Search for the cell housing the specified text and yield its (X, Y) center coordinate. 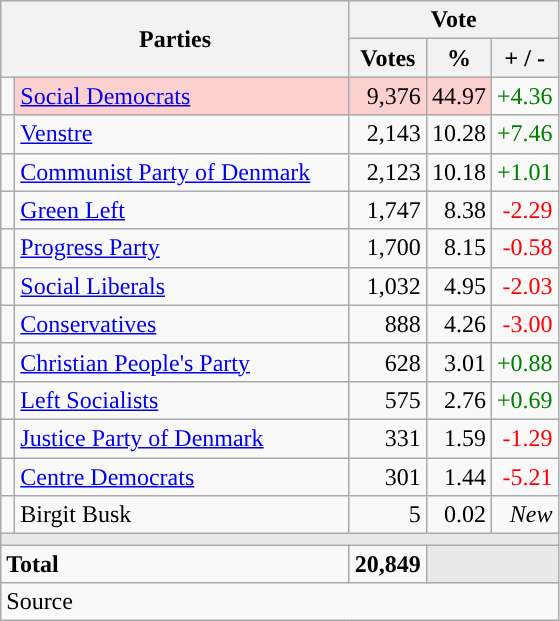
Progress Party (182, 248)
Birgit Busk (182, 515)
8.15 (458, 248)
+7.46 (524, 134)
301 (388, 477)
8.38 (458, 210)
+1.01 (524, 172)
-3.00 (524, 324)
575 (388, 400)
Communist Party of Denmark (182, 172)
2,143 (388, 134)
Green Left (182, 210)
+0.69 (524, 400)
331 (388, 438)
10.18 (458, 172)
-0.58 (524, 248)
Votes (388, 58)
10.28 (458, 134)
+0.88 (524, 362)
44.97 (458, 96)
1,700 (388, 248)
+4.36 (524, 96)
2.76 (458, 400)
Justice Party of Denmark (182, 438)
Social Democrats (182, 96)
Source (280, 602)
Centre Democrats (182, 477)
888 (388, 324)
9,376 (388, 96)
0.02 (458, 515)
1,747 (388, 210)
Social Liberals (182, 286)
5 (388, 515)
Venstre (182, 134)
1,032 (388, 286)
4.95 (458, 286)
Christian People's Party (182, 362)
New (524, 515)
-2.29 (524, 210)
2,123 (388, 172)
-2.03 (524, 286)
628 (388, 362)
+ / - (524, 58)
-1.29 (524, 438)
Left Socialists (182, 400)
-5.21 (524, 477)
Total (176, 564)
1.44 (458, 477)
% (458, 58)
4.26 (458, 324)
Conservatives (182, 324)
3.01 (458, 362)
20,849 (388, 564)
Vote (454, 20)
Parties (176, 39)
1.59 (458, 438)
